From the cell containing the given text, extract its center point as [X, Y] coordinate. 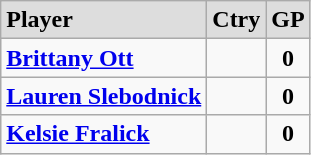
Lauren Slebodnick [104, 96]
GP [288, 20]
Kelsie Fralick [104, 134]
Ctry [236, 20]
Player [104, 20]
Brittany Ott [104, 58]
